Scan for the cell matching the given text and deliver its [x, y] coordinate at center. 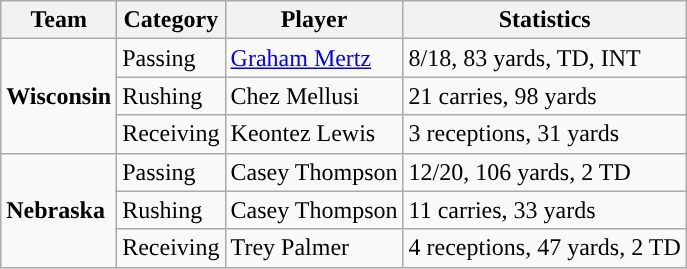
Graham Mertz [314, 58]
4 receptions, 47 yards, 2 TD [544, 248]
Team [59, 20]
3 receptions, 31 yards [544, 134]
21 carries, 98 yards [544, 96]
8/18, 83 yards, TD, INT [544, 58]
Player [314, 20]
Wisconsin [59, 96]
Nebraska [59, 210]
12/20, 106 yards, 2 TD [544, 172]
11 carries, 33 yards [544, 210]
Chez Mellusi [314, 96]
Keontez Lewis [314, 134]
Category [171, 20]
Statistics [544, 20]
Trey Palmer [314, 248]
